Scan for the cell matching the given text and deliver its [X, Y] coordinate at center. 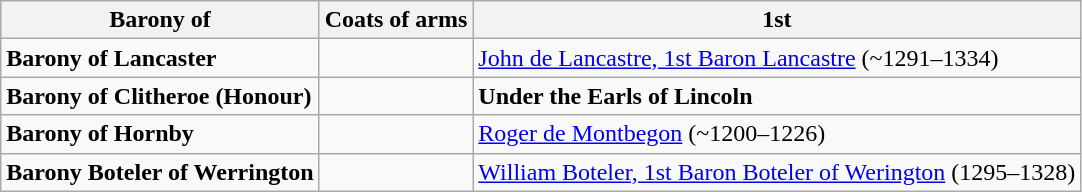
John de Lancastre, 1st Baron Lancastre (~1291–1334) [777, 58]
Barony of Clitheroe (Honour) [160, 96]
Barony Boteler of Werrington [160, 172]
Under the Earls of Lincoln [777, 96]
1st [777, 20]
Barony of [160, 20]
William Boteler, 1st Baron Boteler of Werington (1295–1328) [777, 172]
Barony of Lancaster [160, 58]
Coats of arms [396, 20]
Roger de Montbegon (~1200–1226) [777, 134]
Barony of Hornby [160, 134]
